For the text-containing cell, return its midpoint in (X, Y) coordinate format. 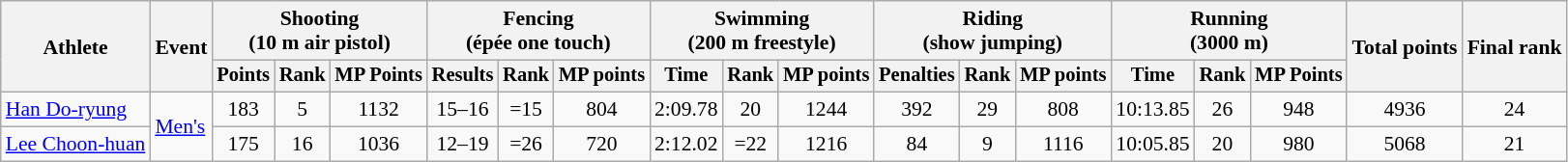
Results (463, 76)
1116 (1063, 145)
183 (243, 110)
Lee Choon-huan (75, 145)
Han Do-ryung (75, 110)
84 (916, 145)
392 (916, 110)
948 (1298, 110)
804 (601, 110)
2:12.02 (686, 145)
Fencing(épée one touch) (538, 31)
15–16 (463, 110)
Men's (181, 127)
12–19 (463, 145)
10:13.85 (1152, 110)
Penalties (916, 76)
1216 (826, 145)
26 (1223, 110)
2:09.78 (686, 110)
Riding(show jumping) (992, 31)
9 (988, 145)
175 (243, 145)
21 (1515, 145)
Shooting(10 m air pistol) (319, 31)
=15 (526, 110)
24 (1515, 110)
Event (181, 46)
Athlete (75, 46)
1244 (826, 110)
1036 (378, 145)
10:05.85 (1152, 145)
=26 (526, 145)
5068 (1404, 145)
16 (303, 145)
Running(3000 m) (1229, 31)
Points (243, 76)
Final rank (1515, 46)
Total points (1404, 46)
720 (601, 145)
29 (988, 110)
1132 (378, 110)
5 (303, 110)
Swimming(200 m freestyle) (762, 31)
808 (1063, 110)
4936 (1404, 110)
=22 (750, 145)
980 (1298, 145)
